Output the (X, Y) coordinate of the center of the cell containing the given text.  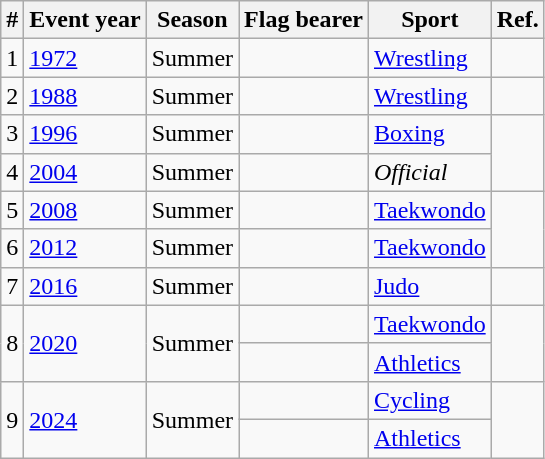
7 (12, 286)
Ref. (518, 20)
8 (12, 343)
Event year (85, 20)
Season (192, 20)
3 (12, 134)
2024 (85, 419)
1988 (85, 96)
1996 (85, 134)
1 (12, 58)
9 (12, 419)
4 (12, 172)
2012 (85, 248)
6 (12, 248)
Cycling (430, 400)
2004 (85, 172)
2020 (85, 343)
5 (12, 210)
2016 (85, 286)
2008 (85, 210)
Boxing (430, 134)
Judo (430, 286)
1972 (85, 58)
Official (430, 172)
Flag bearer (304, 20)
2 (12, 96)
Sport (430, 20)
# (12, 20)
